For the text-containing cell, return its midpoint in (X, Y) coordinate format. 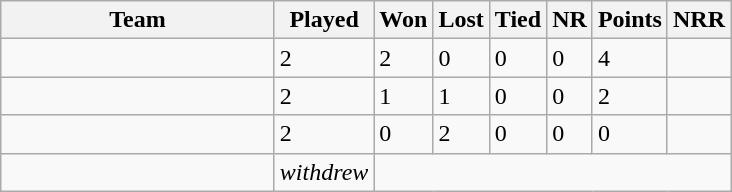
withdrew (324, 172)
Points (630, 20)
Lost (461, 20)
NR (570, 20)
4 (630, 58)
Won (404, 20)
Team (138, 20)
Played (324, 20)
NRR (698, 20)
Tied (518, 20)
